Detect which cell encompasses the target text, then output its [x, y] center coordinate. 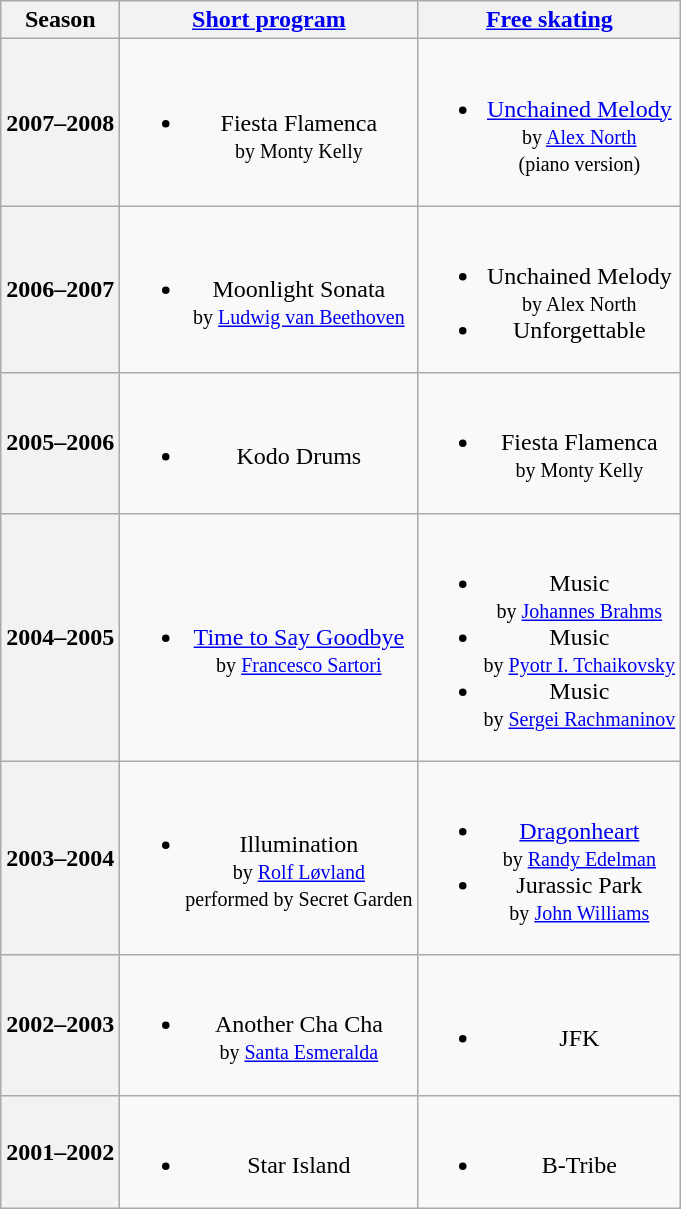
Kodo Drums [269, 443]
Free skating [550, 20]
2006–2007 [60, 290]
Unchained Melody by Alex North (piano version) [550, 122]
Star Island [269, 1152]
JFK [550, 1025]
2005–2006 [60, 443]
2001–2002 [60, 1152]
B-Tribe [550, 1152]
2003–2004 [60, 858]
Another Cha Cha by Santa Esmeralda [269, 1025]
2002–2003 [60, 1025]
Illumination by Rolf Løvland performed by Secret Garden [269, 858]
2004–2005 [60, 637]
Season [60, 20]
2007–2008 [60, 122]
Time to Say Goodbye by Francesco Sartori [269, 637]
Moonlight Sonata by Ludwig van Beethoven [269, 290]
Short program [269, 20]
Dragonheart by Randy Edelman Jurassic Park by John Williams [550, 858]
Unchained Melody by Alex North Unforgettable [550, 290]
Music by Johannes Brahms Music by Pyotr I. Tchaikovsky Music by Sergei Rachmaninov [550, 637]
